Find where the given text appears and provide that cell's center as (x, y) coordinate. 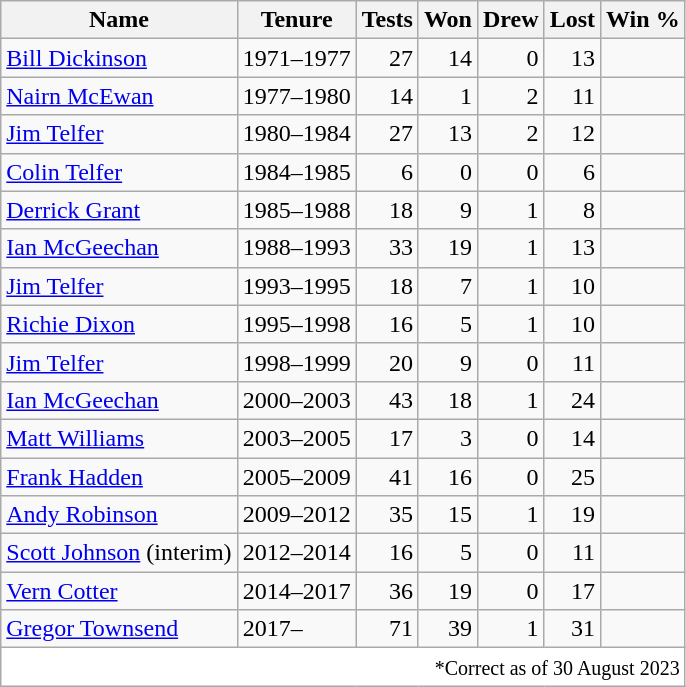
Andy Robinson (119, 515)
Tenure (296, 20)
2000–2003 (296, 400)
2005–2009 (296, 477)
1998–1999 (296, 362)
71 (387, 629)
8 (572, 210)
Name (119, 20)
20 (387, 362)
Colin Telfer (119, 172)
Win % (644, 20)
12 (572, 134)
3 (448, 438)
24 (572, 400)
Richie Dixon (119, 324)
2017– (296, 629)
33 (387, 248)
Frank Hadden (119, 477)
7 (448, 286)
1971–1977 (296, 58)
1977–1980 (296, 96)
1980–1984 (296, 134)
41 (387, 477)
Gregor Townsend (119, 629)
Drew (510, 20)
36 (387, 591)
2009–2012 (296, 515)
25 (572, 477)
1988–1993 (296, 248)
Vern Cotter (119, 591)
1984–1985 (296, 172)
15 (448, 515)
Matt Williams (119, 438)
43 (387, 400)
2012–2014 (296, 553)
39 (448, 629)
Tests (387, 20)
1985–1988 (296, 210)
Scott Johnson (interim) (119, 553)
Nairn McEwan (119, 96)
1995–1998 (296, 324)
Lost (572, 20)
*Correct as of 30 August 2023 (343, 667)
2003–2005 (296, 438)
Won (448, 20)
31 (572, 629)
35 (387, 515)
2014–2017 (296, 591)
1993–1995 (296, 286)
Derrick Grant (119, 210)
Bill Dickinson (119, 58)
